For the text-containing cell, return its midpoint in [X, Y] coordinate format. 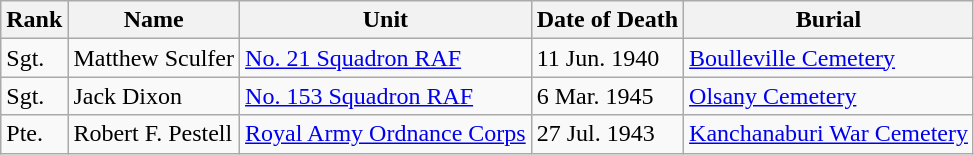
Matthew Sculfer [154, 58]
Royal Army Ordnance Corps [386, 134]
Burial [829, 20]
No. 153 Squadron RAF [386, 96]
Robert F. Pestell [154, 134]
27 Jul. 1943 [607, 134]
Kanchanaburi War Cemetery [829, 134]
Unit [386, 20]
Name [154, 20]
Olsany Cemetery [829, 96]
Pte. [34, 134]
Boulleville Cemetery [829, 58]
No. 21 Squadron RAF [386, 58]
Date of Death [607, 20]
11 Jun. 1940 [607, 58]
6 Mar. 1945 [607, 96]
Jack Dixon [154, 96]
Rank [34, 20]
